Pinpoint the cell where the given text exists, returning its [X, Y] midpoint coordinate. 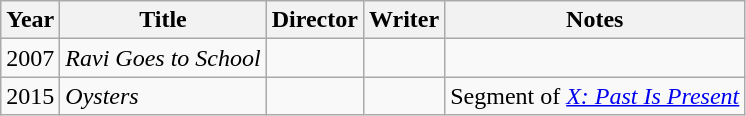
2015 [30, 96]
Segment of X: Past Is Present [595, 96]
Ravi Goes to School [163, 58]
Oysters [163, 96]
Director [314, 20]
Title [163, 20]
Year [30, 20]
Writer [404, 20]
Notes [595, 20]
2007 [30, 58]
